Extract the (X, Y) coordinate from the center of the cell holding the provided text.  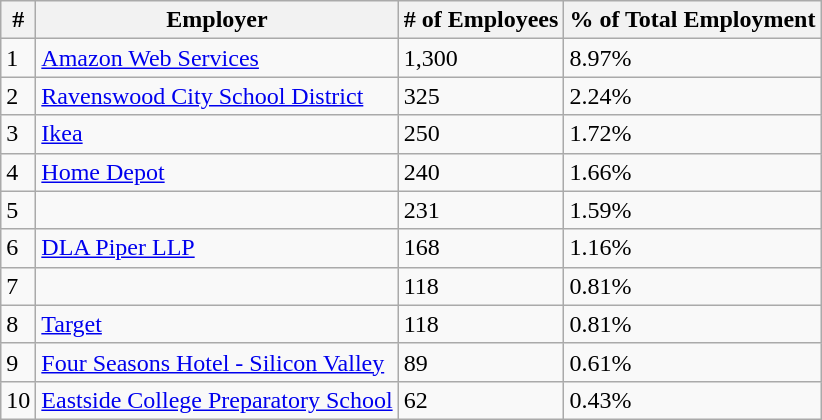
4 (18, 172)
# of Employees (481, 20)
231 (481, 210)
Employer (217, 20)
5 (18, 210)
1.16% (692, 248)
Eastside College Preparatory School (217, 400)
168 (481, 248)
2.24% (692, 96)
Amazon Web Services (217, 58)
62 (481, 400)
Four Seasons Hotel - Silicon Valley (217, 362)
DLA Piper LLP (217, 248)
1.66% (692, 172)
Home Depot (217, 172)
Ravenswood City School District (217, 96)
10 (18, 400)
1.72% (692, 134)
1,300 (481, 58)
8.97% (692, 58)
2 (18, 96)
8 (18, 324)
7 (18, 286)
3 (18, 134)
325 (481, 96)
Target (217, 324)
# (18, 20)
240 (481, 172)
1.59% (692, 210)
89 (481, 362)
Ikea (217, 134)
0.61% (692, 362)
% of Total Employment (692, 20)
1 (18, 58)
9 (18, 362)
0.43% (692, 400)
250 (481, 134)
6 (18, 248)
